Determine the (x, y) coordinate at the center of the cell enclosing the given text.  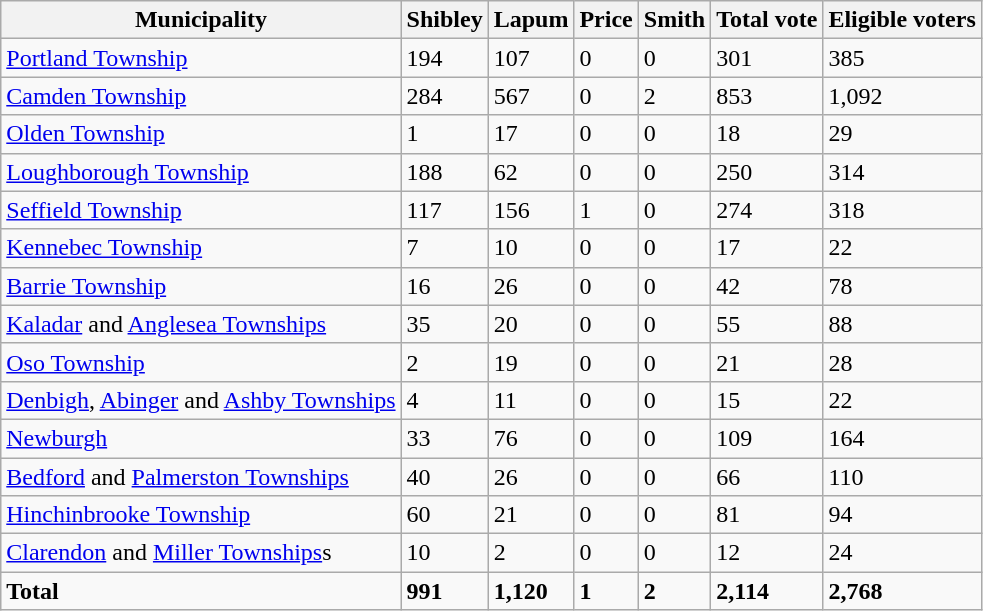
42 (767, 286)
117 (444, 210)
2,768 (902, 591)
76 (531, 438)
110 (902, 477)
Oso Township (201, 362)
156 (531, 210)
Municipality (201, 20)
40 (444, 477)
Kennebec Township (201, 248)
81 (767, 515)
35 (444, 324)
385 (902, 58)
Price (606, 20)
109 (767, 438)
Kaladar and Anglesea Townships (201, 324)
Total (201, 591)
314 (902, 172)
28 (902, 362)
164 (902, 438)
Hinchinbrooke Township (201, 515)
107 (531, 58)
284 (444, 96)
66 (767, 477)
7 (444, 248)
16 (444, 286)
567 (531, 96)
1,120 (531, 591)
991 (444, 591)
Clarendon and Miller Townshipss (201, 553)
88 (902, 324)
24 (902, 553)
Eligible voters (902, 20)
853 (767, 96)
Portland Township (201, 58)
60 (444, 515)
78 (902, 286)
Denbigh, Abinger and Ashby Townships (201, 400)
318 (902, 210)
55 (767, 324)
2,114 (767, 591)
Newburgh (201, 438)
12 (767, 553)
Barrie Township (201, 286)
274 (767, 210)
20 (531, 324)
19 (531, 362)
18 (767, 134)
1,092 (902, 96)
250 (767, 172)
Bedford and Palmerston Townships (201, 477)
29 (902, 134)
11 (531, 400)
15 (767, 400)
Camden Township (201, 96)
Seffield Township (201, 210)
Loughborough Township (201, 172)
188 (444, 172)
Smith (674, 20)
Olden Township (201, 134)
94 (902, 515)
Lapum (531, 20)
Total vote (767, 20)
301 (767, 58)
194 (444, 58)
33 (444, 438)
Shibley (444, 20)
62 (531, 172)
4 (444, 400)
